Provide the (X, Y) coordinate of the cell's center where the given text is located.  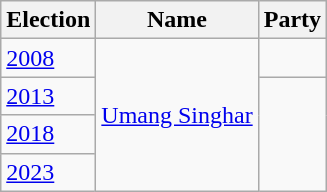
2008 (48, 58)
2013 (48, 96)
Party (292, 20)
2018 (48, 134)
2023 (48, 172)
Name (177, 20)
Umang Singhar (177, 115)
Election (48, 20)
